Capture the cell that displays the provided text and extract its [X, Y] central coordinate. 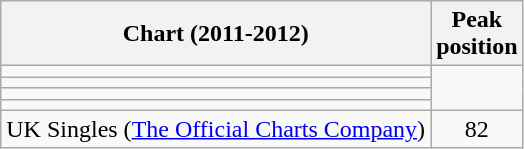
Peakposition [477, 34]
UK Singles (The Official Charts Company) [216, 129]
82 [477, 129]
Chart (2011-2012) [216, 34]
